Return [x, y] of the center of cell containing provided text 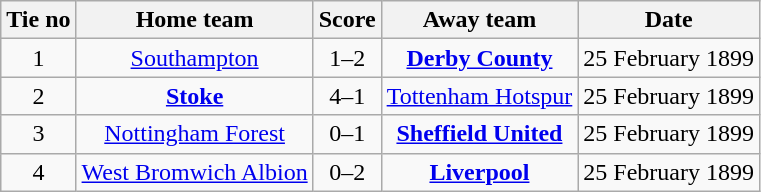
Tie no [38, 20]
1–2 [347, 58]
Date [669, 20]
1 [38, 58]
3 [38, 134]
0–2 [347, 172]
Southampton [194, 58]
0–1 [347, 134]
Away team [480, 20]
Sheffield United [480, 134]
Home team [194, 20]
4–1 [347, 96]
4 [38, 172]
Stoke [194, 96]
Tottenham Hotspur [480, 96]
West Bromwich Albion [194, 172]
Score [347, 20]
Nottingham Forest [194, 134]
Derby County [480, 58]
Liverpool [480, 172]
2 [38, 96]
